Capture the cell that displays the provided text and extract its (X, Y) central coordinate. 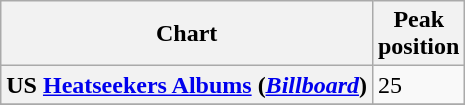
Peakposition (418, 34)
US Heatseekers Albums (Billboard) (187, 85)
Chart (187, 34)
25 (418, 85)
